Locate the cell with the specified text and output its (X, Y) center coordinate. 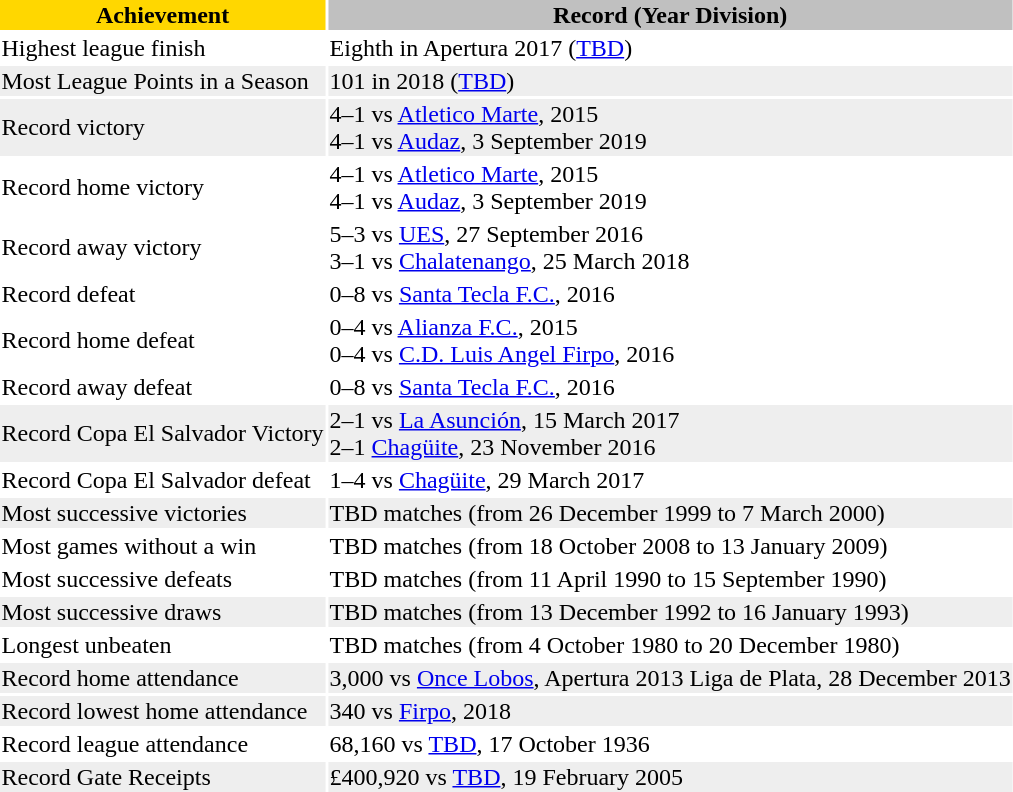
Eighth in Apertura 2017 (TBD) (670, 48)
Record Copa El Salvador Victory (162, 434)
Record Copa El Salvador defeat (162, 480)
0–4 vs Alianza F.C., 2015 0–4 vs C.D. Luis Angel Firpo, 2016 (670, 340)
Most successive victories (162, 513)
Record league attendance (162, 744)
Highest league finish (162, 48)
TBD matches (from 26 December 1999 to 7 March 2000) (670, 513)
Record victory (162, 128)
Longest unbeaten (162, 645)
5–3 vs UES, 27 September 2016 3–1 vs Chalatenango, 25 March 2018 (670, 248)
2–1 vs La Asunción, 15 March 2017 2–1 Chagüite, 23 November 2016 (670, 434)
Record home defeat (162, 340)
Record lowest home attendance (162, 711)
Achievement (162, 15)
TBD matches (from 13 December 1992 to 16 January 1993) (670, 612)
TBD matches (from 11 April 1990 to 15 September 1990) (670, 579)
Record away defeat (162, 387)
Record home attendance (162, 678)
Record home victory (162, 188)
Record Gate Receipts (162, 777)
Record away victory (162, 248)
£400,920 vs TBD, 19 February 2005 (670, 777)
68,160 vs TBD, 17 October 1936 (670, 744)
Record defeat (162, 294)
TBD matches (from 4 October 1980 to 20 December 1980) (670, 645)
Most games without a win (162, 546)
340 vs Firpo, 2018 (670, 711)
TBD matches (from 18 October 2008 to 13 January 2009) (670, 546)
Most League Points in a Season (162, 81)
Most successive defeats (162, 579)
101 in 2018 (TBD) (670, 81)
1–4 vs Chagüite, 29 March 2017 (670, 480)
Record (Year Division) (670, 15)
Most successive draws (162, 612)
3,000 vs Once Lobos, Apertura 2013 Liga de Plata, 28 December 2013 (670, 678)
